Detect which cell encompasses the target text, then output its (X, Y) center coordinate. 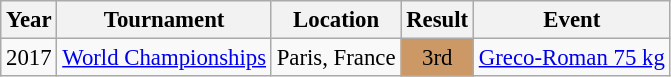
Paris, France (336, 58)
3rd (438, 58)
World Championships (164, 58)
Result (438, 20)
Location (336, 20)
Year (29, 20)
Tournament (164, 20)
2017 (29, 58)
Event (572, 20)
Greco-Roman 75 kg (572, 58)
